Detect which cell encompasses the target text, then output its (x, y) center coordinate. 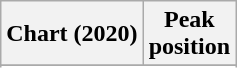
Peakposition (189, 34)
Chart (2020) (72, 34)
